Output the [X, Y] coordinate of the center of the cell containing the given text.  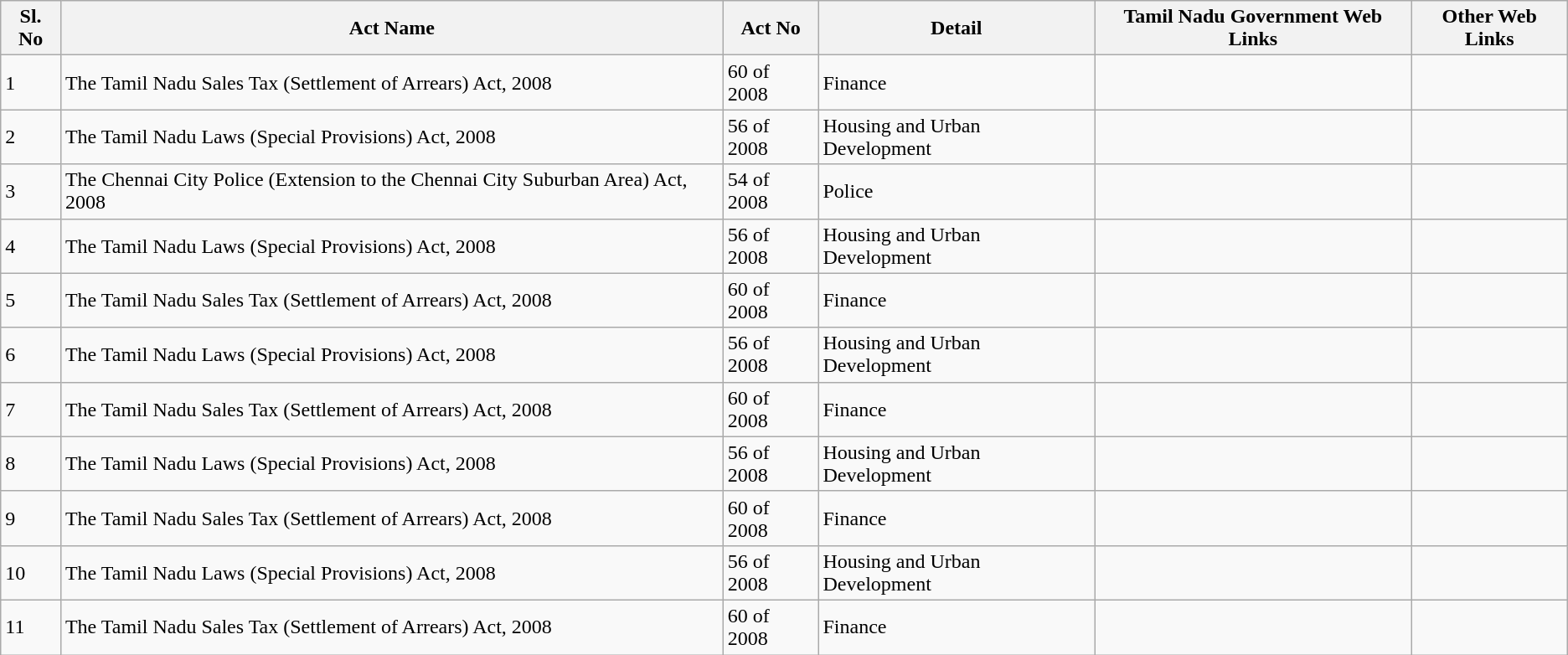
2 [31, 137]
Police [957, 191]
8 [31, 464]
11 [31, 627]
The Chennai City Police (Extension to the Chennai City Suburban Area) Act, 2008 [392, 191]
Other Web Links [1489, 28]
5 [31, 300]
Detail [957, 28]
Sl. No [31, 28]
3 [31, 191]
54 of 2008 [771, 191]
10 [31, 573]
6 [31, 355]
Act No [771, 28]
Tamil Nadu Government Web Links [1253, 28]
1 [31, 82]
9 [31, 518]
4 [31, 246]
7 [31, 409]
Act Name [392, 28]
